Provide the (X, Y) coordinate of the cell's center where the given text is located.  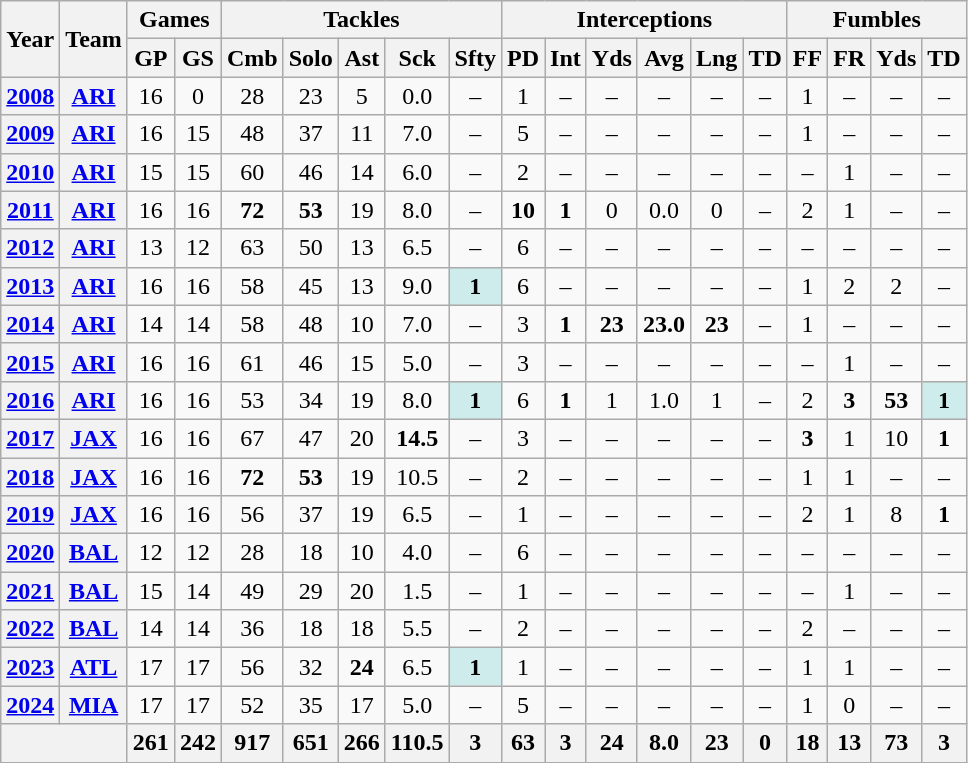
Lng (716, 58)
11 (362, 134)
266 (362, 743)
Sck (417, 58)
2009 (30, 134)
2017 (30, 438)
261 (150, 743)
Team (94, 39)
4.0 (417, 553)
Ast (362, 58)
2020 (30, 553)
50 (310, 248)
60 (252, 172)
10.5 (417, 477)
242 (198, 743)
Solo (310, 58)
1.5 (417, 591)
2011 (30, 210)
61 (252, 362)
2010 (30, 172)
2023 (30, 667)
2008 (30, 96)
GP (150, 58)
2022 (30, 629)
2016 (30, 400)
FR (850, 58)
73 (896, 743)
2024 (30, 705)
110.5 (417, 743)
2018 (30, 477)
29 (310, 591)
Cmb (252, 58)
651 (310, 743)
35 (310, 705)
47 (310, 438)
45 (310, 286)
67 (252, 438)
1.0 (664, 400)
Tackles (361, 20)
49 (252, 591)
2014 (30, 324)
Sfty (475, 58)
GS (198, 58)
9.0 (417, 286)
Games (174, 20)
Year (30, 39)
32 (310, 667)
Avg (664, 58)
Interceptions (644, 20)
8 (896, 515)
52 (252, 705)
2013 (30, 286)
ATL (94, 667)
2019 (30, 515)
MIA (94, 705)
14.5 (417, 438)
23.0 (664, 324)
Int (566, 58)
FF (807, 58)
2015 (30, 362)
Fumbles (876, 20)
2021 (30, 591)
917 (252, 743)
6.0 (417, 172)
5.5 (417, 629)
PD (522, 58)
36 (252, 629)
2012 (30, 248)
34 (310, 400)
